Detect which cell encompasses the target text, then output its [X, Y] center coordinate. 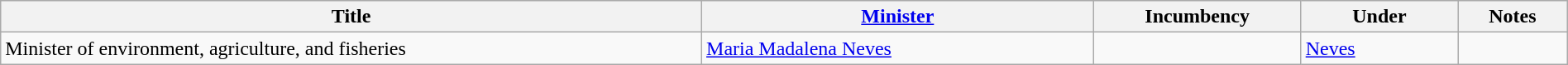
Under [1379, 17]
Incumbency [1198, 17]
Title [351, 17]
Neves [1379, 48]
Maria Madalena Neves [898, 48]
Minister of environment, agriculture, and fisheries [351, 48]
Notes [1513, 17]
Minister [898, 17]
